Extract the (X, Y) coordinate from the center of the cell holding the provided text.  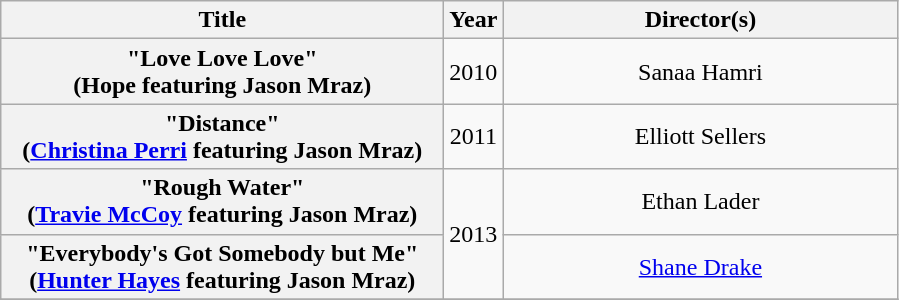
"Everybody's Got Somebody but Me"(Hunter Hayes featuring Jason Mraz) (222, 266)
Shane Drake (700, 266)
2013 (474, 234)
Ethan Lader (700, 202)
2011 (474, 136)
Title (222, 20)
"Rough Water"(Travie McCoy featuring Jason Mraz) (222, 202)
Year (474, 20)
Elliott Sellers (700, 136)
"Love Love Love"(Hope featuring Jason Mraz) (222, 72)
Sanaa Hamri (700, 72)
Director(s) (700, 20)
2010 (474, 72)
"Distance"(Christina Perri featuring Jason Mraz) (222, 136)
